Determine the [X, Y] coordinate at the center of the cell enclosing the given text.  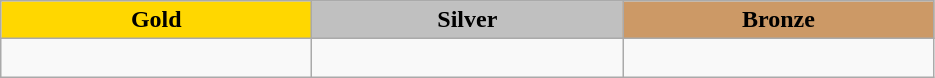
Silver [468, 20]
Gold [156, 20]
Bronze [778, 20]
